Find where the given text appears and provide that cell's center as [X, Y] coordinate. 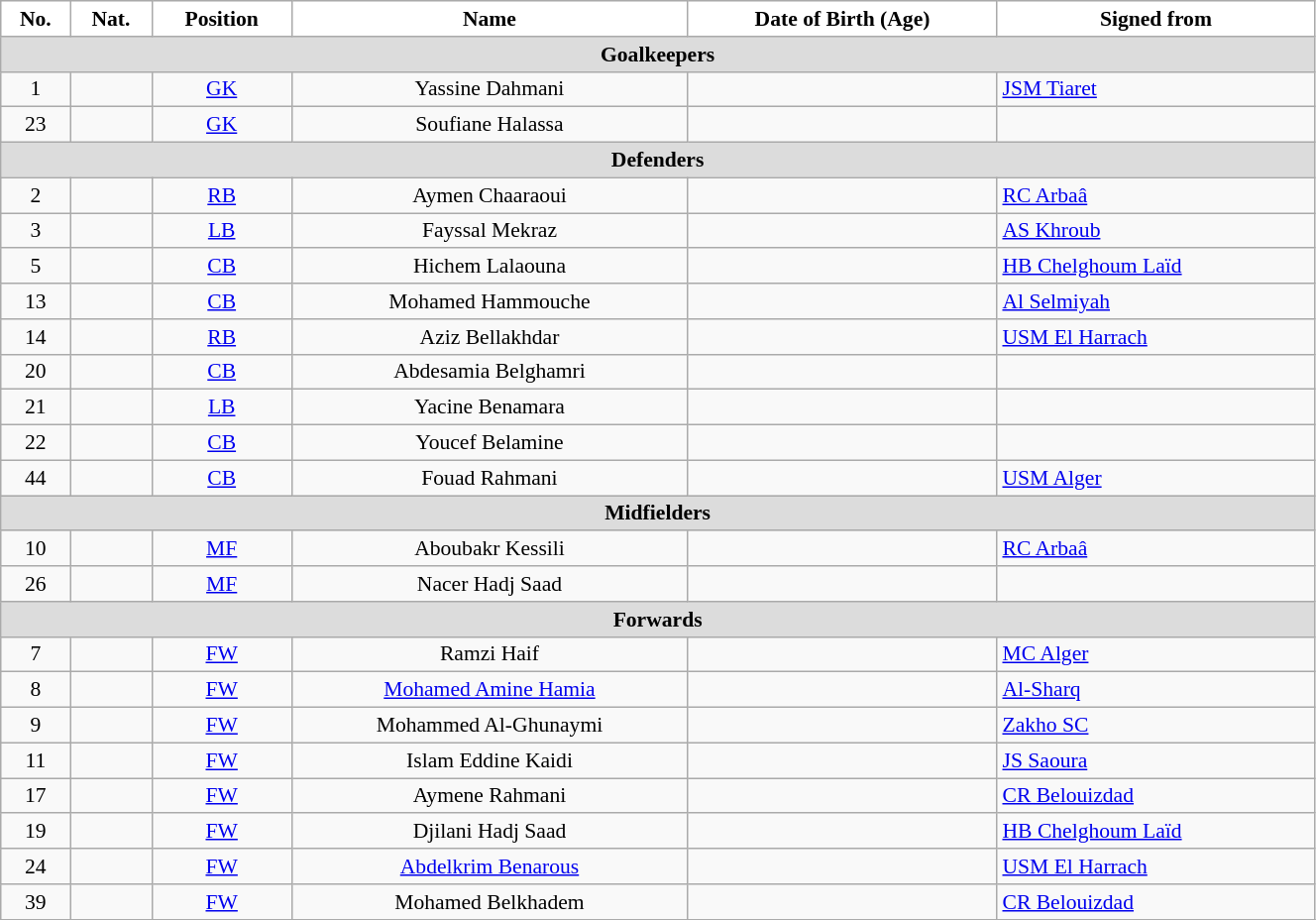
Abdesamia Belghamri [490, 372]
USM Alger [1155, 478]
Aymen Chaaraoui [490, 195]
Name [490, 19]
44 [36, 478]
Aymene Rahmani [490, 796]
JSM Tiaret [1155, 89]
17 [36, 796]
Fouad Rahmani [490, 478]
No. [36, 19]
26 [36, 584]
Forwards [658, 620]
39 [36, 902]
JS Saoura [1155, 760]
19 [36, 832]
7 [36, 654]
21 [36, 407]
Youcef Belamine [490, 443]
13 [36, 301]
5 [36, 267]
MC Alger [1155, 654]
Mohamed Belkhadem [490, 902]
11 [36, 760]
Abdelkrim Benarous [490, 866]
Midfielders [658, 514]
Al Selmiyah [1155, 301]
20 [36, 372]
1 [36, 89]
Hichem Lalaouna [490, 267]
Date of Birth (Age) [842, 19]
3 [36, 231]
Aboubakr Kessili [490, 549]
Al-Sharq [1155, 690]
Position [222, 19]
Nat. [111, 19]
24 [36, 866]
Defenders [658, 161]
Fayssal Mekraz [490, 231]
10 [36, 549]
Goalkeepers [658, 55]
Djilani Hadj Saad [490, 832]
Yassine Dahmani [490, 89]
Signed from [1155, 19]
Aziz Bellakhdar [490, 337]
8 [36, 690]
Ramzi Haif [490, 654]
AS Khroub [1155, 231]
Yacine Benamara [490, 407]
Mohamed Hammouche [490, 301]
Zakho SC [1155, 726]
9 [36, 726]
Soufiane Halassa [490, 125]
2 [36, 195]
22 [36, 443]
14 [36, 337]
Mohammed Al-Ghunaymi [490, 726]
Nacer Hadj Saad [490, 584]
Islam Eddine Kaidi [490, 760]
23 [36, 125]
Mohamed Amine Hamia [490, 690]
